Return (X, Y) of the center of cell containing provided text 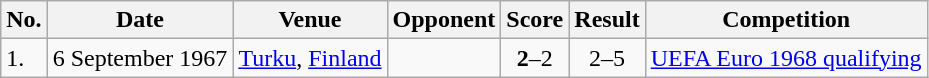
No. (24, 20)
2–5 (607, 58)
UEFA Euro 1968 qualifying (786, 58)
2–2 (535, 58)
Venue (310, 20)
Turku, Finland (310, 58)
Result (607, 20)
Date (140, 20)
Opponent (444, 20)
Score (535, 20)
1. (24, 58)
Competition (786, 20)
6 September 1967 (140, 58)
